For the text-containing cell, return its midpoint in [X, Y] coordinate format. 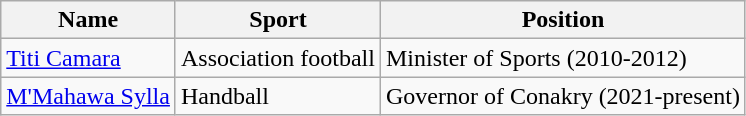
Handball [278, 96]
Name [88, 20]
Sport [278, 20]
Position [562, 20]
Titi Camara [88, 58]
M'Mahawa Sylla [88, 96]
Association football [278, 58]
Minister of Sports (2010-2012) [562, 58]
Governor of Conakry (2021-present) [562, 96]
